For the text-containing cell, return its midpoint in (x, y) coordinate format. 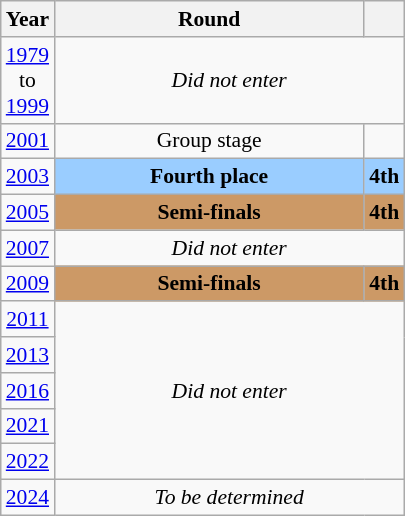
2005 (28, 213)
2021 (28, 426)
2013 (28, 355)
Round (209, 19)
To be determined (229, 498)
Year (28, 19)
2003 (28, 177)
Group stage (209, 141)
2022 (28, 462)
Fourth place (209, 177)
2016 (28, 391)
2011 (28, 320)
1979to1999 (28, 80)
2024 (28, 498)
2009 (28, 284)
2007 (28, 248)
2001 (28, 141)
